Pinpoint the cell where the given text exists, returning its [X, Y] midpoint coordinate. 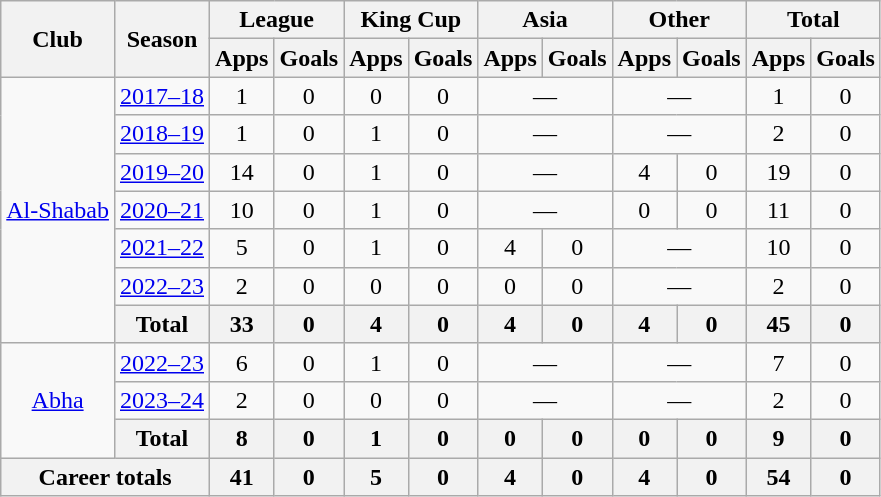
Asia [545, 20]
14 [242, 172]
Al-Shabab [58, 210]
2021–22 [162, 248]
2020–21 [162, 210]
Other [679, 20]
King Cup [411, 20]
Season [162, 39]
7 [778, 362]
Club [58, 39]
Career totals [106, 477]
8 [242, 438]
33 [242, 324]
45 [778, 324]
6 [242, 362]
2019–20 [162, 172]
League [277, 20]
2017–18 [162, 96]
19 [778, 172]
54 [778, 477]
2018–19 [162, 134]
9 [778, 438]
41 [242, 477]
2023–24 [162, 400]
11 [778, 210]
Abha [58, 400]
